Return (x, y) of the center of cell containing provided text 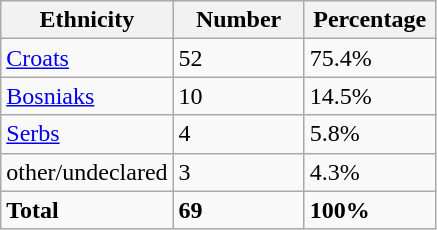
3 (238, 172)
Serbs (87, 134)
75.4% (370, 58)
Ethnicity (87, 20)
Number (238, 20)
69 (238, 210)
10 (238, 96)
other/undeclared (87, 172)
4 (238, 134)
14.5% (370, 96)
Bosniaks (87, 96)
4.3% (370, 172)
Croats (87, 58)
100% (370, 210)
Percentage (370, 20)
Total (87, 210)
52 (238, 58)
5.8% (370, 134)
